Search for the cell housing the specified text and yield its (X, Y) center coordinate. 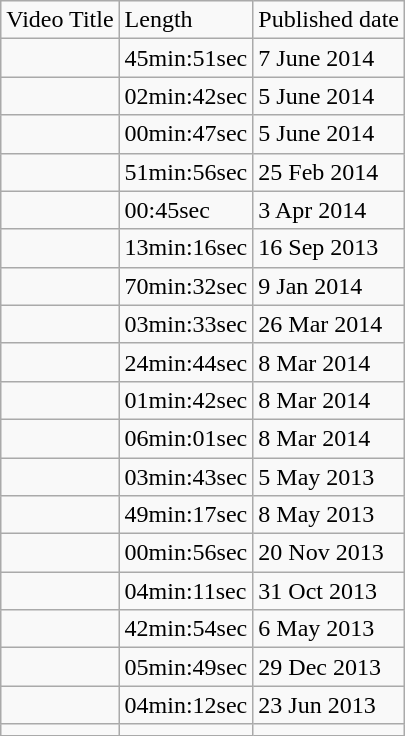
5 May 2013 (329, 477)
25 Feb 2014 (329, 172)
8 May 2013 (329, 515)
Length (186, 20)
42min:54sec (186, 629)
16 Sep 2013 (329, 248)
3 Apr 2014 (329, 210)
00:45sec (186, 210)
9 Jan 2014 (329, 286)
31 Oct 2013 (329, 591)
01min:42sec (186, 400)
13min:16sec (186, 248)
7 June 2014 (329, 58)
04min:11sec (186, 591)
26 Mar 2014 (329, 324)
Published date (329, 20)
20 Nov 2013 (329, 553)
00min:56sec (186, 553)
06min:01sec (186, 438)
6 May 2013 (329, 629)
03min:43sec (186, 477)
04min:12sec (186, 705)
49min:17sec (186, 515)
23 Jun 2013 (329, 705)
03min:33sec (186, 324)
24min:44sec (186, 362)
00min:47sec (186, 134)
51min:56sec (186, 172)
02min:42sec (186, 96)
29 Dec 2013 (329, 667)
45min:51sec (186, 58)
05min:49sec (186, 667)
Video Title (60, 20)
70min:32sec (186, 286)
